Identify which cell holds the provided text, then report its (X, Y) central coordinate. 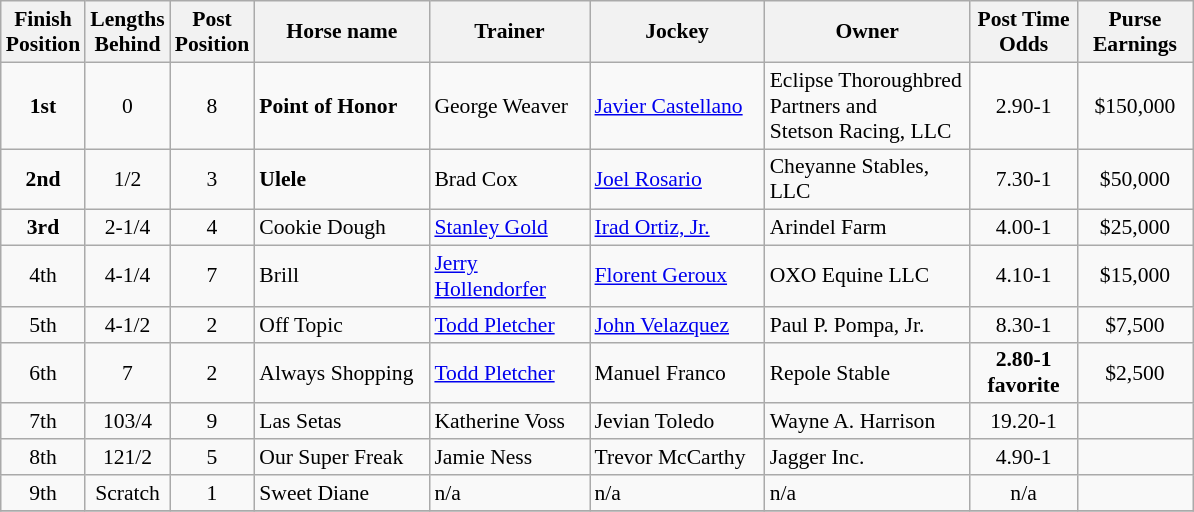
5th (43, 325)
2nd (43, 180)
1/2 (128, 180)
Stanley Gold (509, 228)
Off Topic (342, 325)
5 (212, 457)
2.80-1 favorite (1024, 372)
Jerry Hollendorfer (509, 276)
7th (43, 422)
Our Super Freak (342, 457)
Always Shopping (342, 372)
$7,500 (1134, 325)
4 (212, 228)
6th (43, 372)
Lengths Behind (128, 32)
$15,000 (1134, 276)
Javier Castellano (678, 106)
Jockey (678, 32)
Post Position (212, 32)
Arindel Farm (868, 228)
Sweet Diane (342, 493)
8.30-1 (1024, 325)
Eclipse Thoroughbred Partners and Stetson Racing, LLC (868, 106)
Joel Rosario (678, 180)
$150,000 (1134, 106)
103/4 (128, 422)
Florent Geroux (678, 276)
121/2 (128, 457)
9 (212, 422)
John Velazquez (678, 325)
Jamie Ness (509, 457)
Jagger Inc. (868, 457)
Owner (868, 32)
Point of Honor (342, 106)
4-1/2 (128, 325)
Jevian Toledo (678, 422)
Trainer (509, 32)
Purse Earnings (1134, 32)
$25,000 (1134, 228)
Horse name (342, 32)
3 (212, 180)
Finish Position (43, 32)
$2,500 (1134, 372)
2-1/4 (128, 228)
0 (128, 106)
Repole Stable (868, 372)
Katherine Voss (509, 422)
4.00-1 (1024, 228)
Las Setas (342, 422)
19.20-1 (1024, 422)
Cookie Dough (342, 228)
7.30-1 (1024, 180)
Cheyanne Stables, LLC (868, 180)
8th (43, 457)
Manuel Franco (678, 372)
Post Time Odds (1024, 32)
1st (43, 106)
2.90-1 (1024, 106)
8 (212, 106)
$50,000 (1134, 180)
4.10-1 (1024, 276)
Brill (342, 276)
1 (212, 493)
Paul P. Pompa, Jr. (868, 325)
Ulele (342, 180)
4-1/4 (128, 276)
4th (43, 276)
Brad Cox (509, 180)
George Weaver (509, 106)
OXO Equine LLC (868, 276)
Wayne A. Harrison (868, 422)
9th (43, 493)
4.90-1 (1024, 457)
Irad Ortiz, Jr. (678, 228)
Trevor McCarthy (678, 457)
Scratch (128, 493)
3rd (43, 228)
